Capture the cell that displays the provided text and extract its (X, Y) central coordinate. 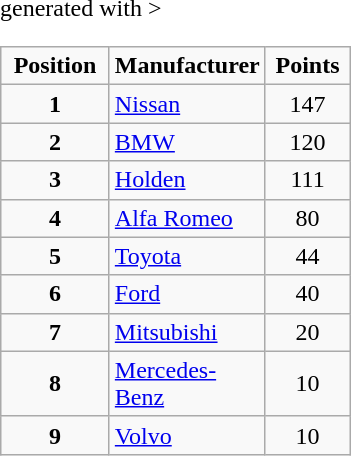
8 (56, 384)
Alfa Romeo (187, 218)
147 (308, 104)
Manufacturer (187, 66)
4 (56, 218)
6 (56, 294)
40 (308, 294)
3 (56, 180)
9 (56, 435)
20 (308, 332)
1 (56, 104)
Mercedes-Benz (187, 384)
Position (56, 66)
Mitsubishi (187, 332)
120 (308, 142)
Holden (187, 180)
Toyota (187, 256)
80 (308, 218)
111 (308, 180)
7 (56, 332)
Ford (187, 294)
Nissan (187, 104)
Volvo (187, 435)
44 (308, 256)
2 (56, 142)
Points (308, 66)
BMW (187, 142)
5 (56, 256)
